Return the [X, Y] coordinate for the center point of the cell that contains the specified text.  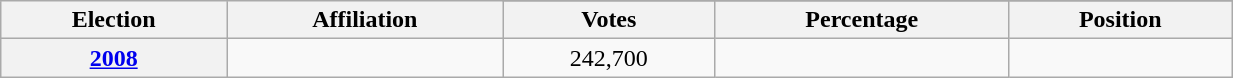
Votes [609, 20]
Election [114, 20]
Affiliation [365, 20]
2008 [114, 58]
Percentage [862, 20]
Position [1120, 20]
242,700 [609, 58]
